From the cell containing the given text, extract its center point as (X, Y) coordinate. 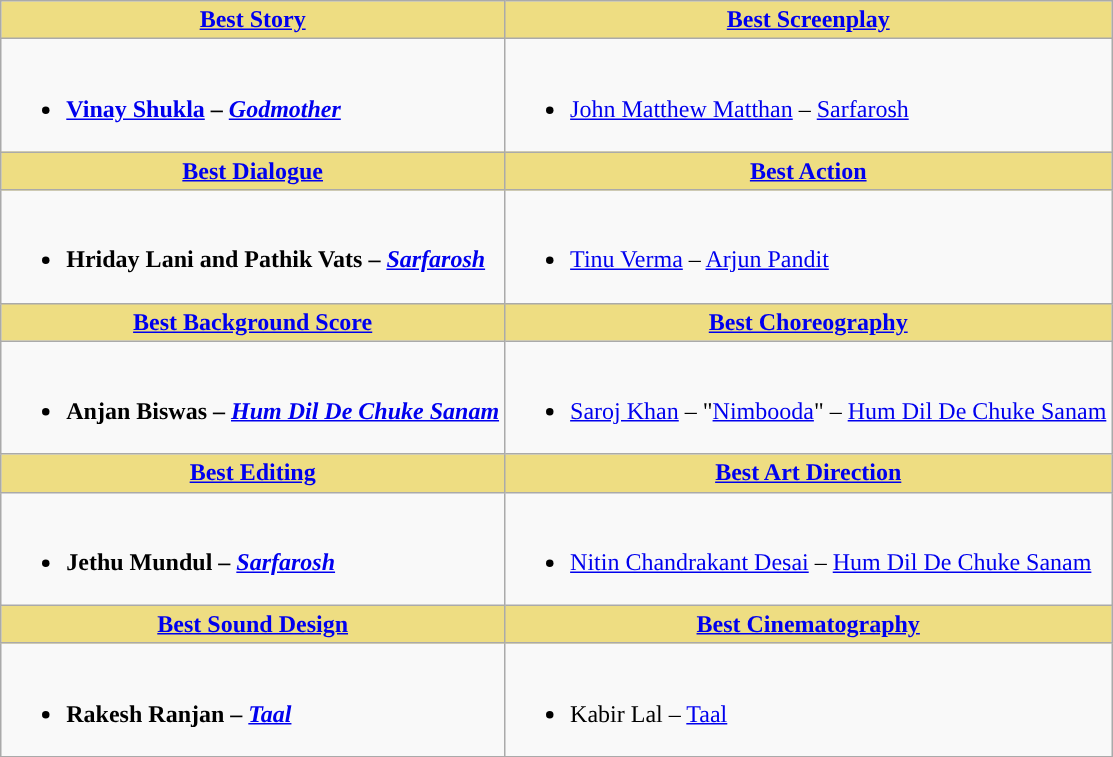
John Matthew Matthan – Sarfarosh (808, 96)
Best Choreography (808, 322)
Saroj Khan – "Nimbooda" – Hum Dil De Chuke Sanam (808, 398)
Best Action (808, 171)
Best Sound Design (253, 624)
Best Story (253, 20)
Tinu Verma – Arjun Pandit (808, 246)
Rakesh Ranjan – Taal (253, 700)
Kabir Lal – Taal (808, 700)
Best Dialogue (253, 171)
Hriday Lani and Pathik Vats – Sarfarosh (253, 246)
Best Background Score (253, 322)
Vinay Shukla – Godmother (253, 96)
Best Art Direction (808, 473)
Best Cinematography (808, 624)
Anjan Biswas – Hum Dil De Chuke Sanam (253, 398)
Best Screenplay (808, 20)
Best Editing (253, 473)
Jethu Mundul – Sarfarosh (253, 548)
Nitin Chandrakant Desai – Hum Dil De Chuke Sanam (808, 548)
